Capture the cell that displays the provided text and extract its [X, Y] central coordinate. 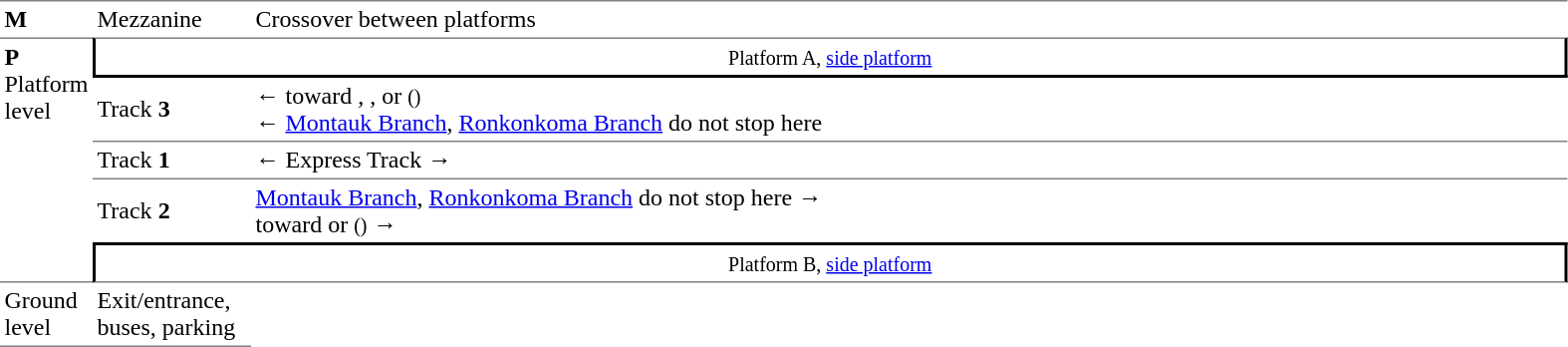
Exit/entrance, buses, parking [171, 315]
← Express Track → [910, 161]
Platform B, side platform [830, 262]
Track 2 [171, 211]
← toward , , or ()← Montauk Branch, Ronkonkoma Branch do not stop here [910, 110]
Track 1 [171, 161]
Ground level [46, 315]
Track 3 [171, 110]
Crossover between platforms [910, 19]
M [46, 19]
Montauk Branch, Ronkonkoma Branch do not stop here → toward or () → [910, 211]
Platform A, side platform [830, 58]
PPlatform level [46, 161]
Mezzanine [171, 19]
